From the cell containing the given text, extract its center point as [X, Y] coordinate. 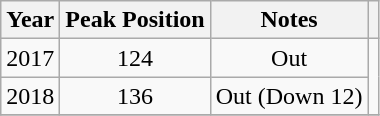
2017 [30, 58]
2018 [30, 96]
124 [135, 58]
Notes [289, 20]
Out (Down 12) [289, 96]
Peak Position [135, 20]
Out [289, 58]
136 [135, 96]
Year [30, 20]
